Determine the (X, Y) coordinate at the center of the cell enclosing the given text.  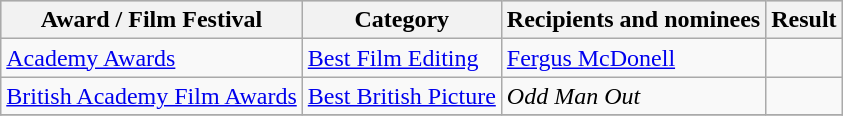
Recipients and nominees (633, 20)
Result (804, 20)
Academy Awards (152, 58)
Best Film Editing (402, 58)
Odd Man Out (633, 96)
Award / Film Festival (152, 20)
British Academy Film Awards (152, 96)
Category (402, 20)
Best British Picture (402, 96)
Fergus McDonell (633, 58)
